Provide the (X, Y) coordinate of the cell's center where the given text is located.  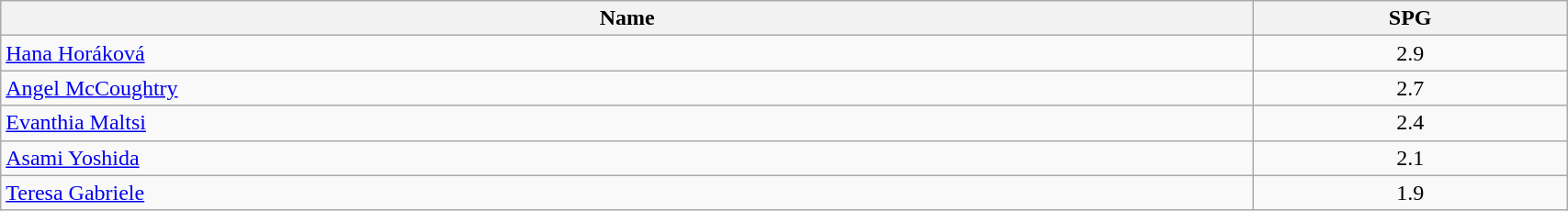
2.4 (1411, 123)
2.7 (1411, 88)
Hana Horáková (627, 53)
Evanthia Maltsi (627, 123)
Name (627, 18)
2.9 (1411, 53)
Teresa Gabriele (627, 193)
2.1 (1411, 158)
SPG (1411, 18)
1.9 (1411, 193)
Asami Yoshida (627, 158)
Angel McCoughtry (627, 88)
